Identify which cell holds the provided text, then report its (X, Y) central coordinate. 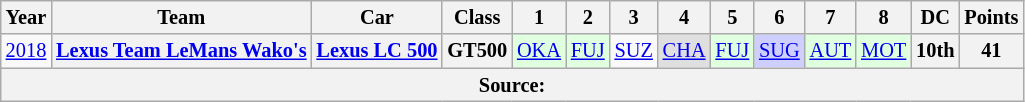
Source: (512, 85)
Year (26, 17)
2018 (26, 51)
SUZ (634, 51)
8 (884, 17)
CHA (684, 51)
10th (935, 51)
7 (831, 17)
Car (376, 17)
Team (181, 17)
Points (991, 17)
6 (779, 17)
4 (684, 17)
3 (634, 17)
Lexus Team LeMans Wako's (181, 51)
Lexus LC 500 (376, 51)
5 (732, 17)
41 (991, 51)
OKA (539, 51)
AUT (831, 51)
DC (935, 17)
GT500 (477, 51)
SUG (779, 51)
Class (477, 17)
1 (539, 17)
MOT (884, 51)
2 (588, 17)
